Detect which cell encompasses the target text, then output its (X, Y) center coordinate. 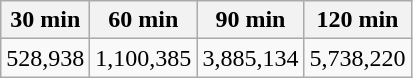
120 min (358, 20)
60 min (144, 20)
1,100,385 (144, 58)
5,738,220 (358, 58)
3,885,134 (250, 58)
528,938 (46, 58)
30 min (46, 20)
90 min (250, 20)
